Return the (X, Y) coordinate for the center point of the cell that contains the specified text.  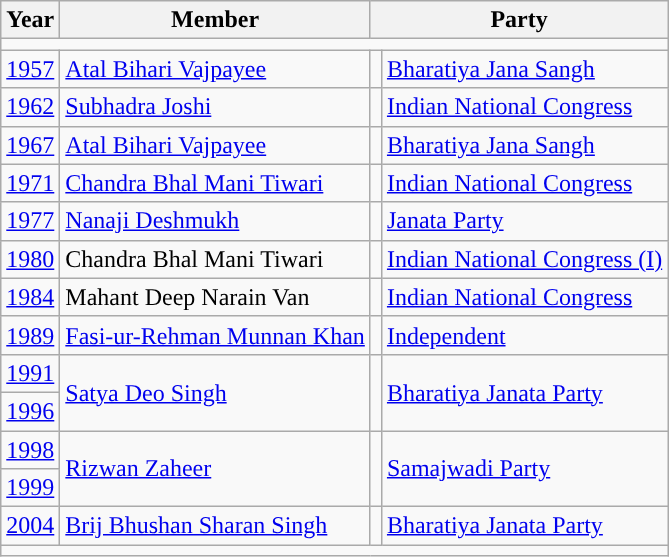
1999 (30, 488)
Janata Party (524, 221)
1967 (30, 145)
Party (518, 20)
1971 (30, 183)
1991 (30, 373)
1984 (30, 297)
Indian National Congress (I) (524, 259)
1980 (30, 259)
Satya Deo Singh (216, 392)
1962 (30, 107)
Member (216, 20)
2004 (30, 526)
Independent (524, 335)
Mahant Deep Narain Van (216, 297)
1996 (30, 411)
Year (30, 20)
Samajwadi Party (524, 468)
1957 (30, 69)
1977 (30, 221)
Rizwan Zaheer (216, 468)
Brij Bhushan Sharan Singh (216, 526)
1989 (30, 335)
Fasi-ur-Rehman Munnan Khan (216, 335)
1998 (30, 449)
Subhadra Joshi (216, 107)
Nanaji Deshmukh (216, 221)
